Output the [X, Y] coordinate of the center of the cell containing the given text.  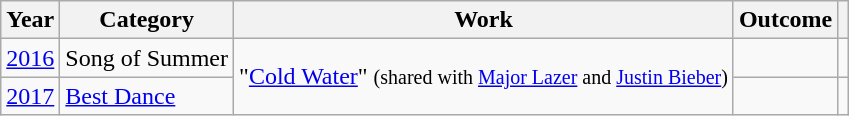
Outcome [785, 20]
Song of Summer [147, 58]
Year [30, 20]
2017 [30, 96]
Category [147, 20]
"Cold Water" (shared with Major Lazer and Justin Bieber) [484, 77]
Work [484, 20]
Best Dance [147, 96]
2016 [30, 58]
